Search for the cell housing the specified text and yield its [X, Y] center coordinate. 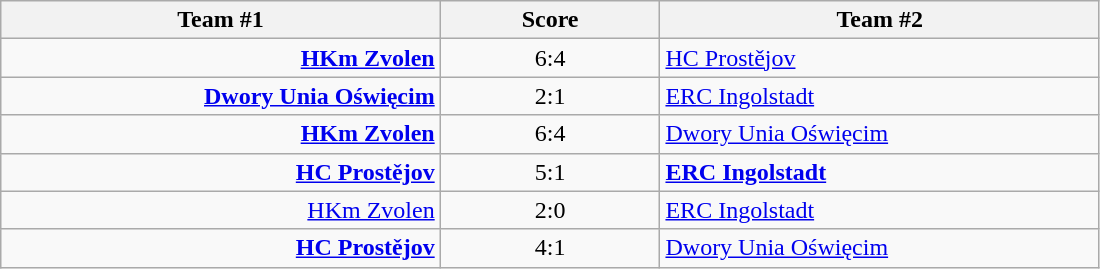
Team #2 [880, 20]
Team #1 [220, 20]
5:1 [550, 172]
4:1 [550, 248]
2:1 [550, 96]
2:0 [550, 210]
Score [550, 20]
